Capture the cell that displays the provided text and extract its [x, y] central coordinate. 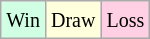
Loss [126, 20]
Draw [72, 20]
Win [24, 20]
